Scan for the cell matching the given text and deliver its (x, y) coordinate at center. 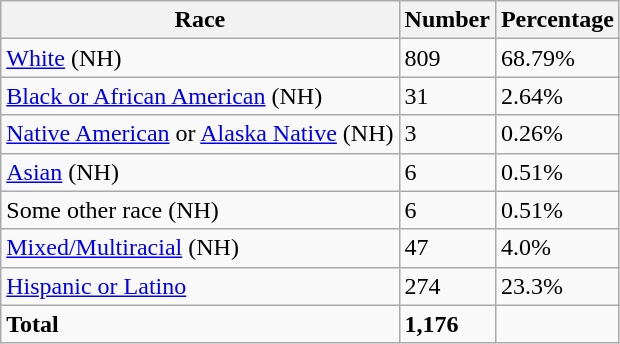
Percentage (557, 20)
White (NH) (200, 58)
1,176 (447, 324)
0.26% (557, 134)
47 (447, 248)
Hispanic or Latino (200, 286)
Some other race (NH) (200, 210)
Race (200, 20)
31 (447, 96)
23.3% (557, 286)
3 (447, 134)
Total (200, 324)
Number (447, 20)
Black or African American (NH) (200, 96)
2.64% (557, 96)
68.79% (557, 58)
4.0% (557, 248)
Native American or Alaska Native (NH) (200, 134)
Mixed/Multiracial (NH) (200, 248)
809 (447, 58)
Asian (NH) (200, 172)
274 (447, 286)
